Provide the (x, y) coordinate of the cell's center where the given text is located.  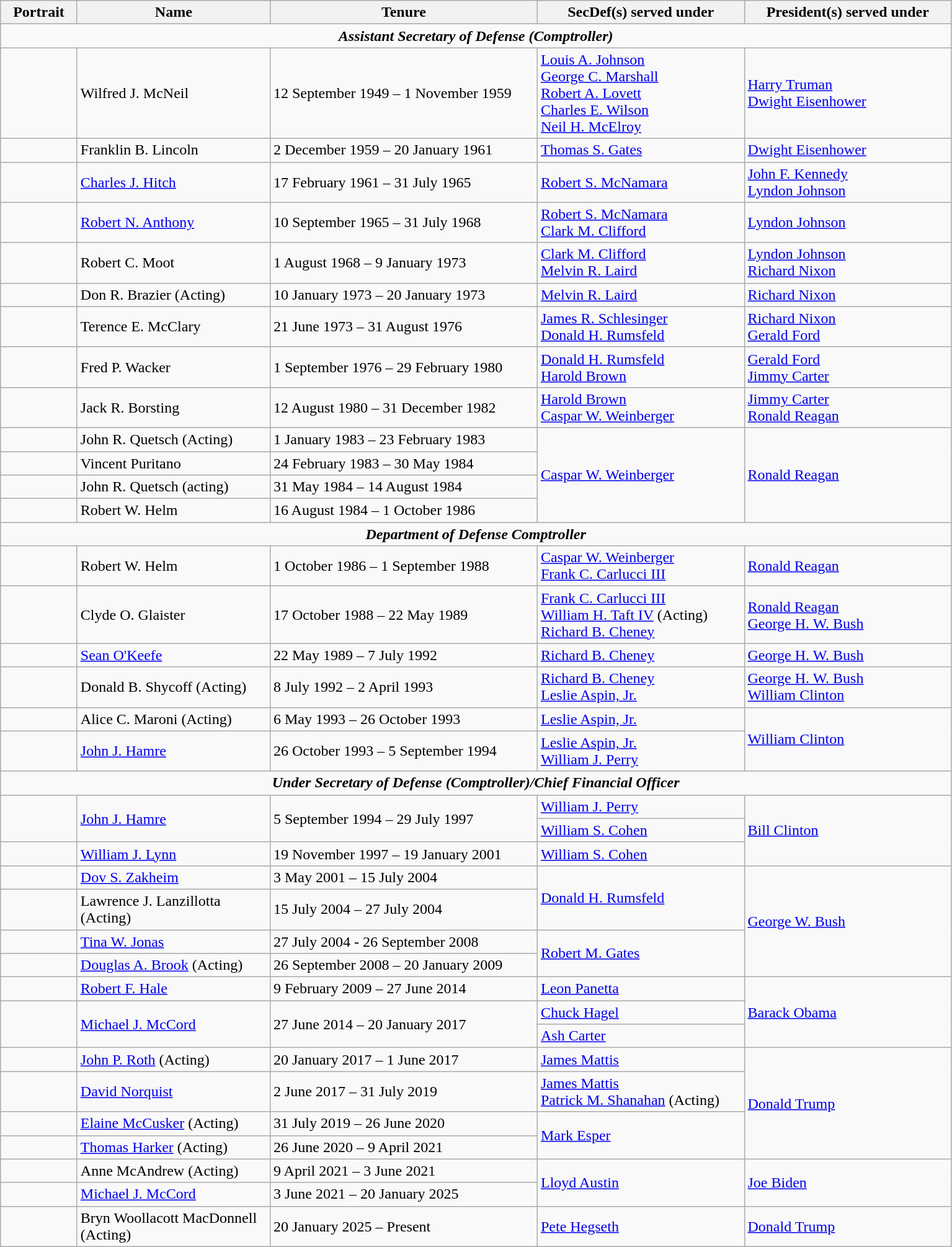
2 December 1959 – 20 January 1961 (403, 150)
William Clinton (848, 740)
Donald H. Rumsfeld Harold Brown (641, 367)
12 September 1949 – 1 November 1959 (403, 93)
Leslie Aspin, Jr. (641, 719)
Name (174, 12)
Fred P. Wacker (174, 367)
James Mattis (641, 1060)
Jack R. Borsting (174, 407)
9 February 2009 – 27 June 2014 (403, 989)
Assistant Secretary of Defense (Comptroller) (476, 36)
Clark M. Clifford Melvin R. Laird (641, 263)
Gerald Ford Jimmy Carter (848, 367)
Tenure (403, 12)
Harry Truman Dwight Eisenhower (848, 93)
Elaine McCusker (Acting) (174, 1124)
Wilfred J. McNeil (174, 93)
James R. Schlesinger Donald H. Rumsfeld (641, 326)
Thomas Harker (Acting) (174, 1147)
David Norquist (174, 1092)
President(s) served under (848, 12)
17 October 1988 – 22 May 1989 (403, 615)
19 November 1997 – 19 January 2001 (403, 854)
Department of Defense Comptroller (476, 534)
26 October 1993 – 5 September 1994 (403, 751)
17 February 1961 – 31 July 1965 (403, 182)
Bill Clinton (848, 830)
Chuck Hagel (641, 1012)
20 January 2025 – Present (403, 1226)
21 June 1973 – 31 August 1976 (403, 326)
26 September 2008 – 20 January 2009 (403, 965)
Richard B. Cheney Leslie Aspin, Jr. (641, 687)
Robert M. Gates (641, 953)
Leslie Aspin, Jr. William J. Perry (641, 751)
1 August 1968 – 9 January 1973 (403, 263)
1 October 1986 – 1 September 1988 (403, 566)
Joe Biden (848, 1182)
Caspar W. Weinberger Frank C. Carlucci III (641, 566)
George H. W. Bush (848, 655)
SecDef(s) served under (641, 12)
Dov S. Zakheim (174, 877)
Robert S. McNamara Clark M. Clifford (641, 222)
9 April 2021 – 3 June 2021 (403, 1171)
James MattisPatrick M. Shanahan (Acting) (641, 1092)
Richard Nixon Gerald Ford (848, 326)
3 June 2021 – 20 January 2025 (403, 1194)
Lyndon Johnson Richard Nixon (848, 263)
Barack Obama (848, 1012)
Robert F. Hale (174, 989)
Frank C. Carlucci III William H. Taft IV (Acting) Richard B. Cheney (641, 615)
27 July 2004 - 26 September 2008 (403, 941)
Douglas A. Brook (Acting) (174, 965)
16 August 1984 – 1 October 1986 (403, 511)
John R. Quetsch (acting) (174, 487)
Robert S. McNamara (641, 182)
Bryn Woollacott MacDonnell (Acting) (174, 1226)
Leon Panetta (641, 989)
William J. Perry (641, 807)
Robert C. Moot (174, 263)
Melvin R. Laird (641, 295)
Jimmy Carter Ronald Reagan (848, 407)
Lawrence J. Lanzillotta (Acting) (174, 910)
27 June 2014 – 20 January 2017 (403, 1024)
Ronald Reagan George H. W. Bush (848, 615)
Vincent Puritano (174, 463)
22 May 1989 – 7 July 1992 (403, 655)
George W. Bush (848, 921)
26 June 2020 – 9 April 2021 (403, 1147)
24 February 1983 – 30 May 1984 (403, 463)
Richard B. Cheney (641, 655)
Clyde O. Glaister (174, 615)
Anne McAndrew (Acting) (174, 1171)
Terence E. McClary (174, 326)
10 January 1973 – 20 January 1973 (403, 295)
Robert N. Anthony (174, 222)
Charles J. Hitch (174, 182)
8 July 1992 – 2 April 1993 (403, 687)
Portrait (39, 12)
Franklin B. Lincoln (174, 150)
1 January 1983 – 23 February 1983 (403, 439)
Don R. Brazier (Acting) (174, 295)
Alice C. Maroni (Acting) (174, 719)
Caspar W. Weinberger (641, 475)
Donald B. Shycoff (Acting) (174, 687)
3 May 2001 – 15 July 2004 (403, 877)
31 July 2019 – 26 June 2020 (403, 1124)
Louis A. Johnson George C. Marshall Robert A. Lovett Charles E. Wilson Neil H. McElroy (641, 93)
2 June 2017 – 31 July 2019 (403, 1092)
Harold Brown Caspar W. Weinberger (641, 407)
Tina W. Jonas (174, 941)
15 July 2004 – 27 July 2004 (403, 910)
Dwight Eisenhower (848, 150)
John F. Kennedy Lyndon Johnson (848, 182)
Sean O'Keefe (174, 655)
10 September 1965 – 31 July 1968 (403, 222)
Donald H. Rumsfeld (641, 897)
John R. Quetsch (Acting) (174, 439)
Lloyd Austin (641, 1182)
Under Secretary of Defense (Comptroller)/Chief Financial Officer (476, 783)
Pete Hegseth (641, 1226)
Ash Carter (641, 1036)
31 May 1984 – 14 August 1984 (403, 487)
Thomas S. Gates (641, 150)
John P. Roth (Acting) (174, 1060)
1 September 1976 – 29 February 1980 (403, 367)
George H. W. Bush William Clinton (848, 687)
Richard Nixon (848, 295)
5 September 1994 – 29 July 1997 (403, 818)
6 May 1993 – 26 October 1993 (403, 719)
Lyndon Johnson (848, 222)
William J. Lynn (174, 854)
20 January 2017 – 1 June 2017 (403, 1060)
12 August 1980 – 31 December 1982 (403, 407)
Mark Esper (641, 1135)
